Return (X, Y) of the center of cell containing provided text 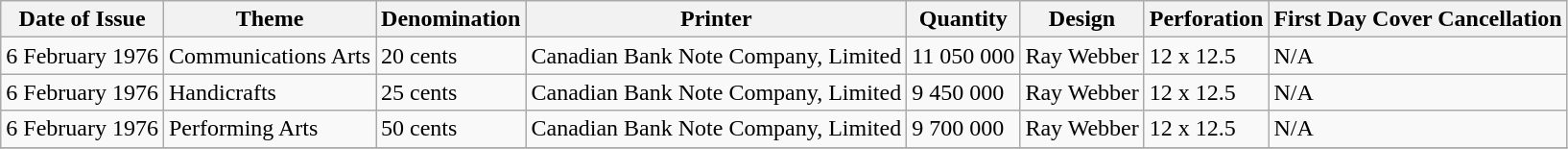
Handicrafts (269, 92)
9 450 000 (963, 92)
Theme (269, 19)
Design (1082, 19)
Printer (716, 19)
9 700 000 (963, 129)
Communications Arts (269, 56)
Perforation (1206, 19)
11 050 000 (963, 56)
Performing Arts (269, 129)
50 cents (451, 129)
Date of Issue (83, 19)
Quantity (963, 19)
25 cents (451, 92)
Denomination (451, 19)
20 cents (451, 56)
First Day Cover Cancellation (1418, 19)
